Determine the [x, y] coordinate at the center of the cell enclosing the given text.  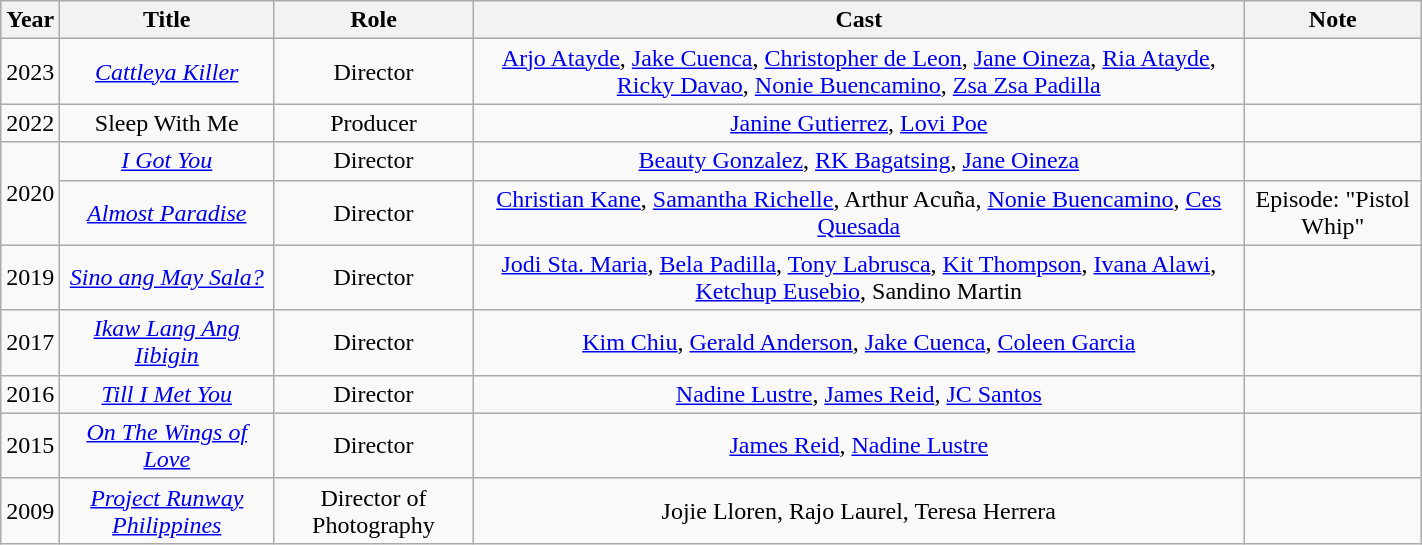
2022 [30, 123]
I Got You [167, 161]
2019 [30, 278]
2015 [30, 446]
Note [1332, 20]
Cattleya Killer [167, 72]
Jojie Lloren, Rajo Laurel, Teresa Herrera [858, 510]
Kim Chiu, Gerald Anderson, Jake Cuenca, Coleen Garcia [858, 342]
Title [167, 20]
Jodi Sta. Maria, Bela Padilla, Tony Labrusca, Kit Thompson, Ivana Alawi, Ketchup Eusebio, Sandino Martin [858, 278]
2020 [30, 194]
Producer [374, 123]
2016 [30, 394]
James Reid, Nadine Lustre [858, 446]
Janine Gutierrez, Lovi Poe [858, 123]
Project Runway Philippines [167, 510]
Arjo Atayde, Jake Cuenca, Christopher de Leon, Jane Oineza, Ria Atayde, Ricky Davao, Nonie Buencamino, Zsa Zsa Padilla [858, 72]
Till I Met You [167, 394]
2009 [30, 510]
Sleep With Me [167, 123]
Episode: "Pistol Whip" [1332, 212]
2023 [30, 72]
Director of Photography [374, 510]
Almost Paradise [167, 212]
2017 [30, 342]
On The Wings of Love [167, 446]
Year [30, 20]
Christian Kane, Samantha Richelle, Arthur Acuña, Nonie Buencamino, Ces Quesada [858, 212]
Beauty Gonzalez, RK Bagatsing, Jane Oineza [858, 161]
Ikaw Lang Ang Iibigin [167, 342]
Nadine Lustre, James Reid, JC Santos [858, 394]
Sino ang May Sala? [167, 278]
Cast [858, 20]
Role [374, 20]
